Return [x, y] of the center of cell containing provided text 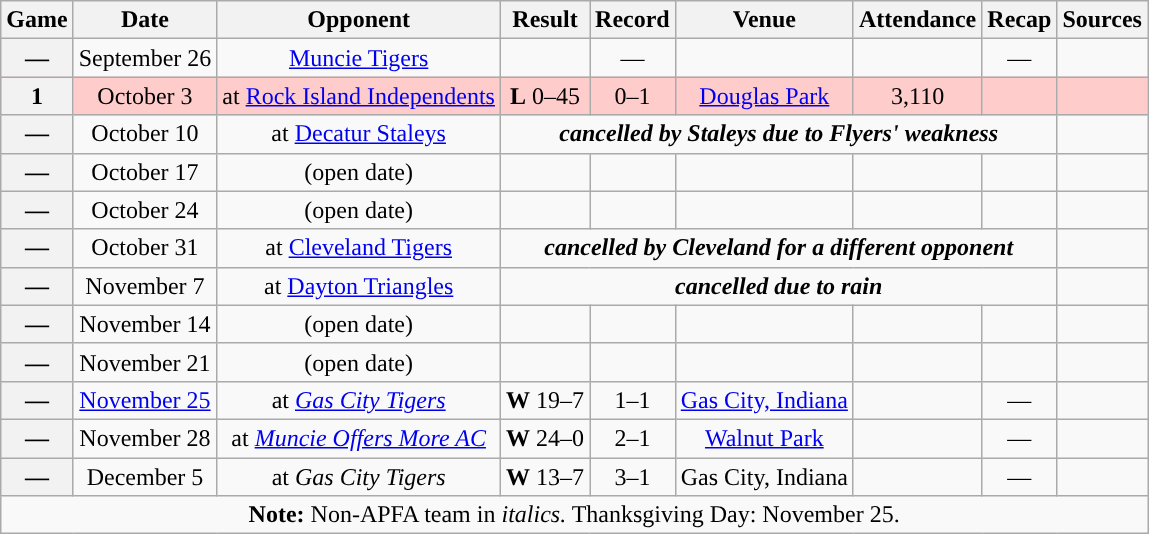
October 3 [145, 96]
cancelled due to rain [778, 286]
Muncie Tigers [359, 58]
September 26 [145, 58]
December 5 [145, 477]
Recap [1020, 20]
November 14 [145, 324]
November 25 [145, 400]
at Decatur Staleys [359, 134]
Date [145, 20]
November 28 [145, 438]
Attendance [917, 20]
L 0–45 [544, 96]
Sources [1102, 20]
cancelled by Staleys due to Flyers' weakness [778, 134]
1 [37, 96]
November 7 [145, 286]
cancelled by Cleveland for a different opponent [778, 248]
October 17 [145, 172]
W 19–7 [544, 400]
November 21 [145, 362]
2–1 [633, 438]
Walnut Park [764, 438]
October 24 [145, 210]
1–1 [633, 400]
3–1 [633, 477]
October 10 [145, 134]
at Dayton Triangles [359, 286]
W 24–0 [544, 438]
Game [37, 20]
Opponent [359, 20]
Result [544, 20]
at Cleveland Tigers [359, 248]
Venue [764, 20]
October 31 [145, 248]
Douglas Park [764, 96]
0–1 [633, 96]
W 13–7 [544, 477]
3,110 [917, 96]
at Muncie Offers More AC [359, 438]
Note: Non-APFA team in italics. Thanksgiving Day: November 25. [574, 515]
at Rock Island Independents [359, 96]
Record [633, 20]
